Find where the given text appears and provide that cell's center as (x, y) coordinate. 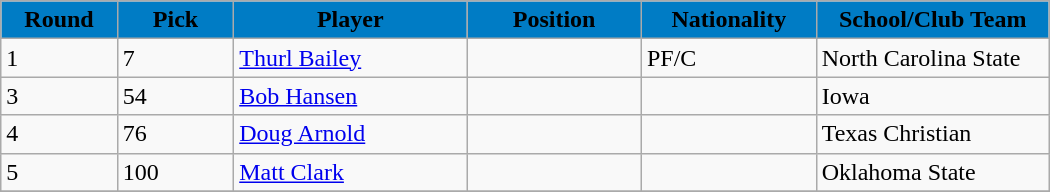
Thurl Bailey (350, 58)
4 (59, 134)
54 (175, 96)
Bob Hansen (350, 96)
7 (175, 58)
Texas Christian (932, 134)
100 (175, 172)
Nationality (728, 20)
Doug Arnold (350, 134)
Oklahoma State (932, 172)
76 (175, 134)
Iowa (932, 96)
North Carolina State (932, 58)
5 (59, 172)
Player (350, 20)
Position (554, 20)
3 (59, 96)
Round (59, 20)
Matt Clark (350, 172)
PF/C (728, 58)
School/Club Team (932, 20)
1 (59, 58)
Pick (175, 20)
